Extract the [x, y] coordinate from the center of the cell holding the provided text.  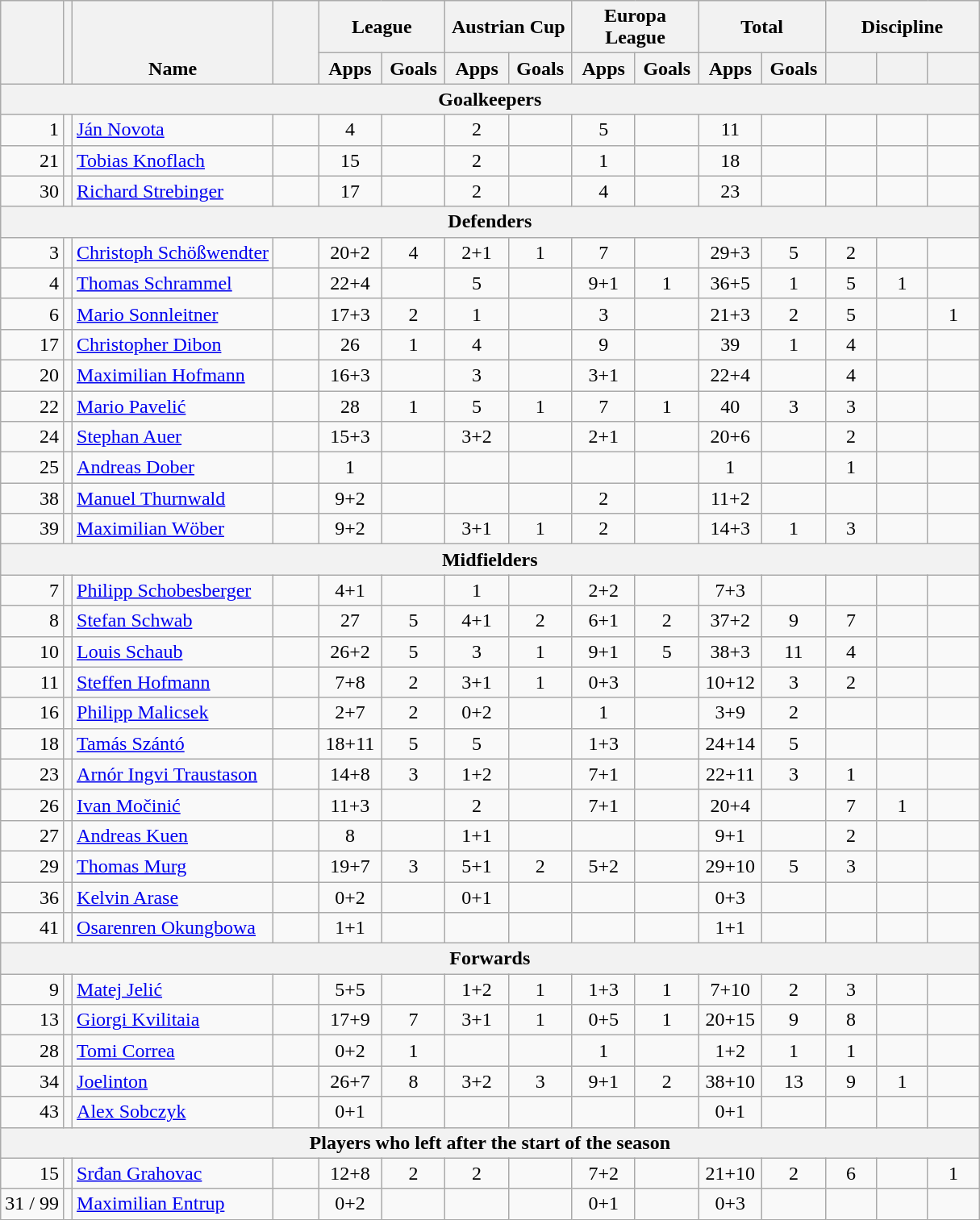
7+8 [350, 682]
29+3 [731, 252]
22 [32, 406]
Steffen Hofmann [173, 682]
14+3 [731, 529]
5+5 [350, 989]
7+3 [731, 590]
2+7 [350, 713]
Tomi Correa [173, 1051]
16 [32, 713]
Christoph Schößwendter [173, 252]
Tobias Knoflach [173, 160]
20+2 [350, 252]
26+7 [350, 1081]
Richard Strebinger [173, 191]
36 [32, 897]
20+4 [731, 805]
14+8 [350, 774]
43 [32, 1112]
Maximilian Hofmann [173, 375]
16+3 [350, 375]
17+3 [350, 314]
Ivan Močinić [173, 805]
Defenders [490, 222]
3+9 [731, 713]
Ján Novota [173, 130]
Mario Sonnleitner [173, 314]
6+1 [603, 621]
Thomas Murg [173, 866]
Stephan Auer [173, 437]
29+10 [731, 866]
36+5 [731, 283]
5+2 [603, 866]
21 [32, 160]
Maximilian Entrup [173, 1204]
20+15 [731, 1020]
Srđan Grahovac [173, 1173]
Arnór Ingvi Traustason [173, 774]
Joelinton [173, 1081]
7+2 [603, 1173]
10+12 [731, 682]
18+11 [350, 743]
Matej Jelić [173, 989]
20 [32, 375]
Kelvin Arase [173, 897]
40 [731, 406]
20+6 [731, 437]
31 / 99 [32, 1204]
15+3 [350, 437]
30 [32, 191]
Giorgi Kvilitaia [173, 1020]
21+3 [731, 314]
Total [761, 27]
19+7 [350, 866]
17+9 [350, 1020]
League [382, 27]
41 [32, 928]
Thomas Schrammel [173, 283]
Stefan Schwab [173, 621]
Christopher Dibon [173, 344]
Mario Pavelić [173, 406]
26+2 [350, 652]
0+5 [603, 1020]
Discipline [902, 27]
Midfielders [490, 560]
10 [32, 652]
Alex Sobczyk [173, 1112]
38 [32, 498]
11+3 [350, 805]
25 [32, 468]
Louis Schaub [173, 652]
Philipp Schobesberger [173, 590]
Goalkeepers [490, 99]
Manuel Thurnwald [173, 498]
2+2 [603, 590]
Europa League [636, 27]
Players who left after the start of the season [490, 1143]
Maximilian Wöber [173, 529]
22+11 [731, 774]
Osarenren Okungbowa [173, 928]
21+10 [731, 1173]
Philipp Malicsek [173, 713]
7+10 [731, 989]
Tamás Szántó [173, 743]
Andreas Kuen [173, 835]
11+2 [731, 498]
29 [32, 866]
12+8 [350, 1173]
Forwards [490, 959]
34 [32, 1081]
Andreas Dober [173, 468]
24+14 [731, 743]
Name [173, 42]
38+3 [731, 652]
Austrian Cup [508, 27]
24 [32, 437]
37+2 [731, 621]
5+1 [477, 866]
38+10 [731, 1081]
